Extract the (x, y) coordinate from the center of the cell holding the provided text.  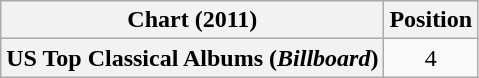
Position (431, 20)
US Top Classical Albums (Billboard) (192, 58)
Chart (2011) (192, 20)
4 (431, 58)
